Detect which cell encompasses the target text, then output its [X, Y] center coordinate. 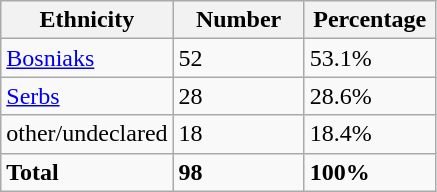
18.4% [370, 134]
53.1% [370, 58]
Number [238, 20]
98 [238, 172]
100% [370, 172]
Percentage [370, 20]
Bosniaks [87, 58]
52 [238, 58]
Ethnicity [87, 20]
other/undeclared [87, 134]
Total [87, 172]
28 [238, 96]
18 [238, 134]
28.6% [370, 96]
Serbs [87, 96]
